Extract the (X, Y) coordinate from the center of the cell holding the provided text.  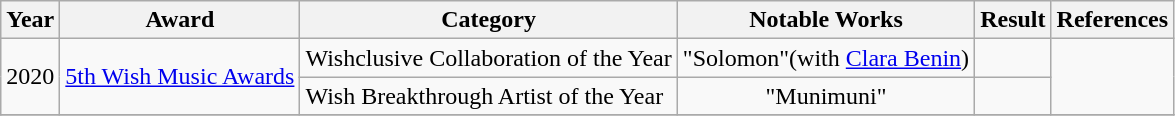
2020 (30, 77)
5th Wish Music Awards (180, 77)
Year (30, 20)
Award (180, 20)
Category (488, 20)
Wish Breakthrough Artist of the Year (488, 96)
Result (1013, 20)
Wishclusive Collaboration of the Year (488, 58)
"Munimuni" (826, 96)
References (1112, 20)
"Solomon"(with Clara Benin) (826, 58)
Notable Works (826, 20)
